Output the [x, y] coordinate of the center of the cell containing the given text.  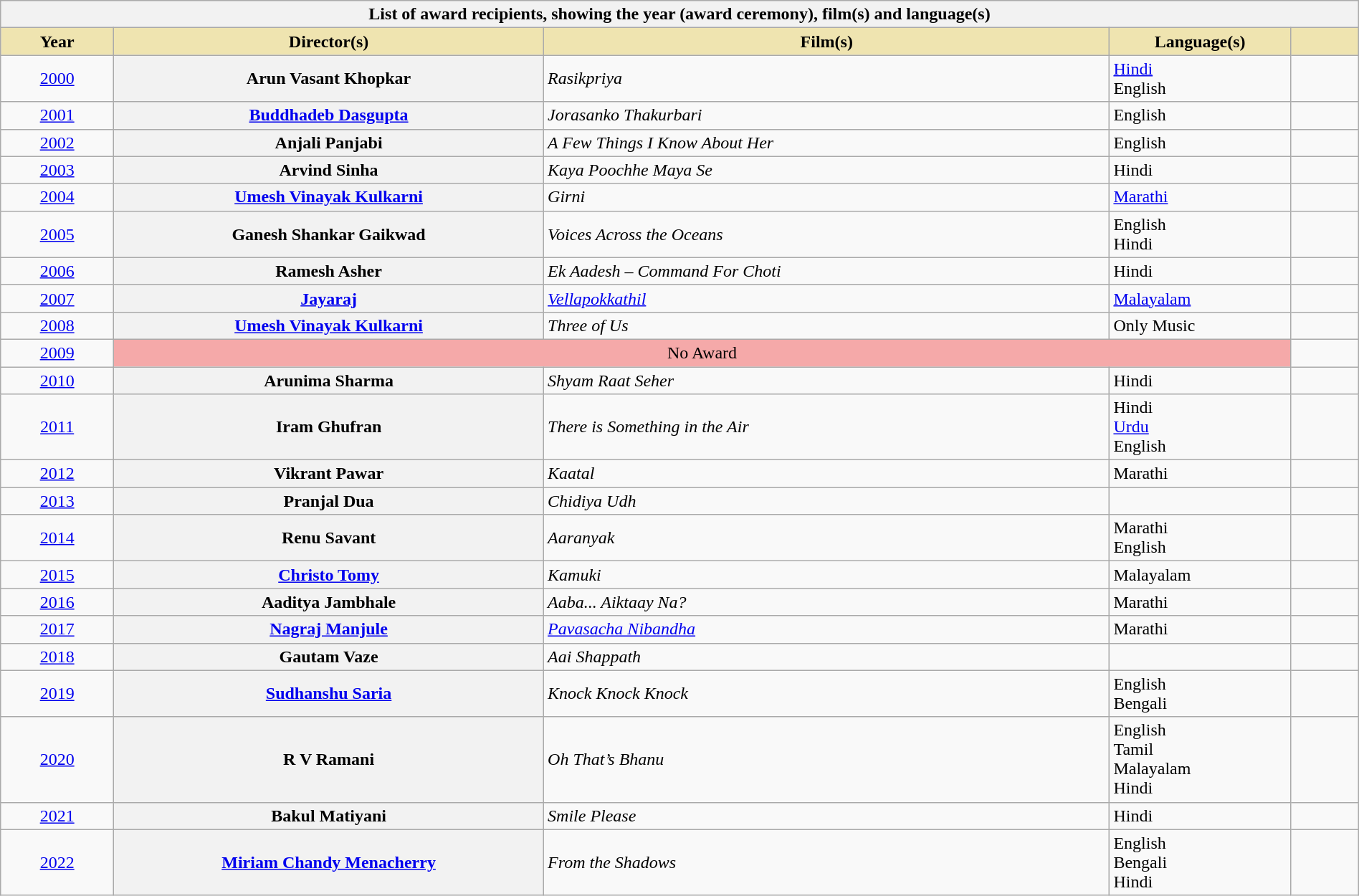
Ek Aadesh – Command For Choti [827, 271]
Film(s) [827, 42]
2000 [57, 79]
2009 [57, 353]
Voices Across the Oceans [827, 234]
Rasikpriya [827, 79]
Aaba... Aiktaay Na? [827, 602]
2011 [57, 427]
2008 [57, 325]
Sudhanshu Saria [329, 694]
2014 [57, 538]
2020 [57, 760]
2021 [57, 816]
2018 [57, 657]
EnglishHindi [1200, 234]
2016 [57, 602]
Kamuki [827, 575]
Buddhadeb Dasgupta [329, 115]
2017 [57, 629]
Ramesh Asher [329, 271]
Arunima Sharma [329, 381]
English Tamil Malayalam Hindi [1200, 760]
Knock Knock Knock [827, 694]
2007 [57, 298]
HindiEnglish [1200, 79]
Anjali Panjabi [329, 143]
Kaatal [827, 474]
R V Ramani [329, 760]
Aaditya Jambhale [329, 602]
Three of Us [827, 325]
Iram Ghufran [329, 427]
Jayaraj [329, 298]
Christo Tomy [329, 575]
2019 [57, 694]
2003 [57, 170]
Girni [827, 197]
English Bengali Hindi [1200, 862]
2022 [57, 862]
2012 [57, 474]
Chidiya Udh [827, 501]
Nagraj Manjule [329, 629]
There is Something in the Air [827, 427]
2015 [57, 575]
English Bengali [1200, 694]
MarathiEnglish [1200, 538]
2004 [57, 197]
Gautam Vaze [329, 657]
Pavasacha Nibandha [827, 629]
Ganesh Shankar Gaikwad [329, 234]
2001 [57, 115]
From the Shadows [827, 862]
Kaya Poochhe Maya Se [827, 170]
No Award [702, 353]
Aai Shappath [827, 657]
Oh That’s Bhanu [827, 760]
Aaranyak [827, 538]
Jorasanko Thakurbari [827, 115]
Language(s) [1200, 42]
Shyam Raat Seher [827, 381]
2005 [57, 234]
Miriam Chandy Menacherry [329, 862]
HindiUrduEnglish [1200, 427]
Arvind Sinha [329, 170]
2002 [57, 143]
2013 [57, 501]
List of award recipients, showing the year (award ceremony), film(s) and language(s) [679, 14]
Smile Please [827, 816]
Pranjal Dua [329, 501]
Only Music [1200, 325]
2006 [57, 271]
Vikrant Pawar [329, 474]
2010 [57, 381]
Arun Vasant Khopkar [329, 79]
Vellapokkathil [827, 298]
Renu Savant [329, 538]
Bakul Matiyani [329, 816]
A Few Things I Know About Her [827, 143]
Director(s) [329, 42]
Year [57, 42]
